Return the (x, y) coordinate for the center point of the cell that contains the specified text.  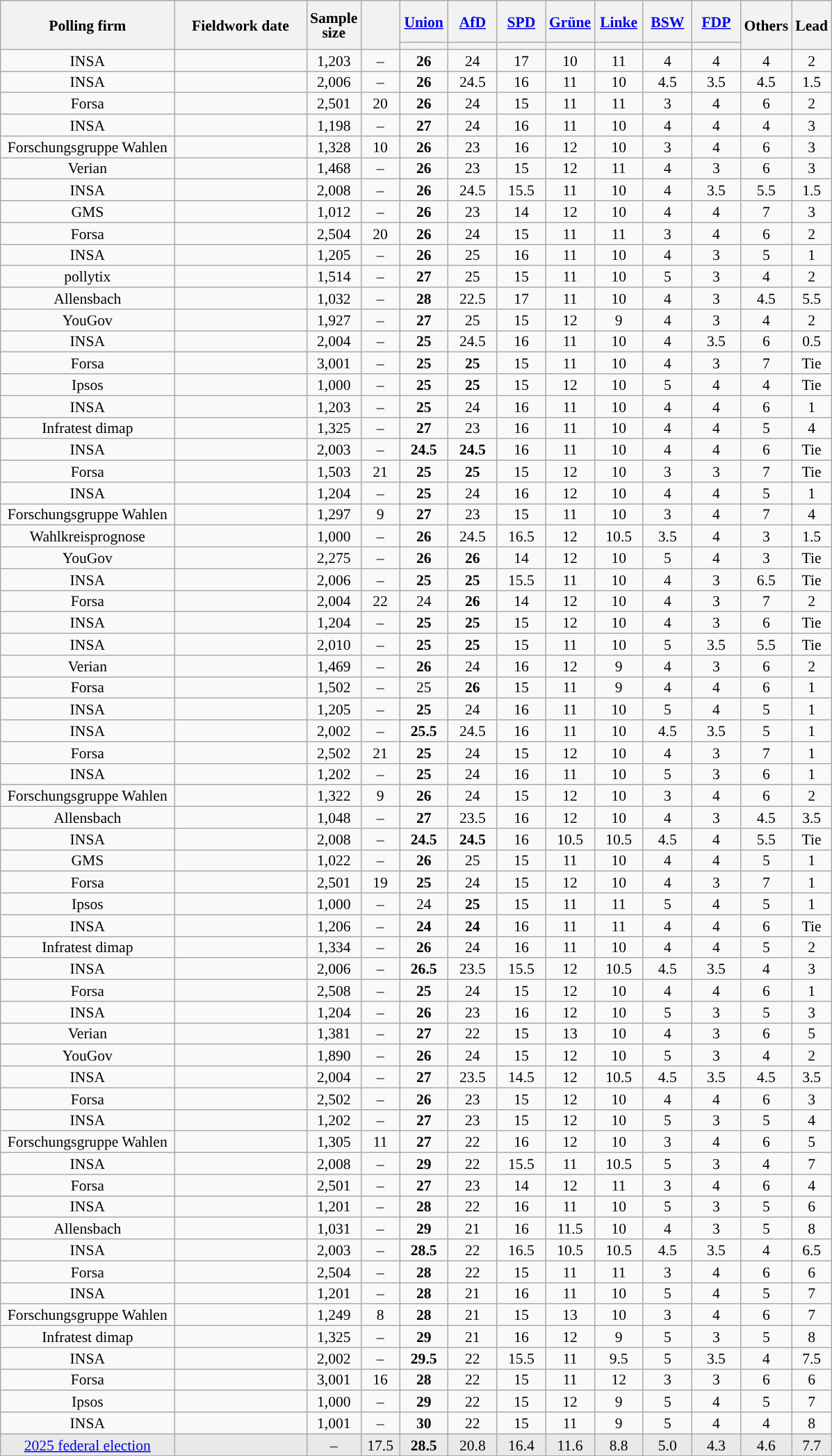
2,275 (334, 557)
4.3 (716, 1444)
25.5 (424, 731)
AfD (473, 22)
1,890 (334, 1055)
Linke (619, 22)
1,048 (334, 817)
16.4 (521, 1444)
7.5 (812, 1358)
22.5 (473, 299)
1,927 (334, 320)
19 (380, 883)
FDP (716, 22)
BSW (667, 22)
8.8 (619, 1444)
1,322 (334, 796)
0.5 (812, 342)
Samplesize (334, 25)
1,206 (334, 926)
1,381 (334, 1034)
9.5 (619, 1358)
1,297 (334, 514)
Others (766, 25)
1,468 (334, 168)
1,032 (334, 299)
4.6 (766, 1444)
1,305 (334, 1143)
7.7 (812, 1444)
1,012 (334, 211)
2,010 (334, 645)
Grüne (570, 22)
14.5 (521, 1077)
1,022 (334, 860)
1,469 (334, 666)
30 (424, 1423)
11.5 (570, 1229)
1,503 (334, 471)
1,001 (334, 1423)
SPD (521, 22)
Union (424, 22)
pollytix (88, 277)
2,508 (334, 991)
5.0 (667, 1444)
Wahlkreisprognose (88, 537)
1,198 (334, 125)
1,328 (334, 147)
20.8 (473, 1444)
1,502 (334, 688)
Lead (812, 25)
2025 federal election (88, 1444)
26.5 (424, 969)
11.6 (570, 1444)
Fieldwork date (240, 25)
1,249 (334, 1315)
Polling firm (88, 25)
17.5 (380, 1444)
1,334 (334, 947)
1,031 (334, 1229)
29.5 (424, 1358)
1,514 (334, 277)
